Find where the given text appears and provide that cell's center as (X, Y) coordinate. 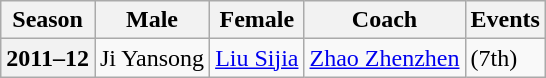
Coach (384, 20)
Female (257, 20)
2011–12 (48, 58)
Male (152, 20)
Liu Sijia (257, 58)
Season (48, 20)
Events (505, 20)
Ji Yansong (152, 58)
Zhao Zhenzhen (384, 58)
(7th) (505, 58)
